Detect which cell encompasses the target text, then output its [X, Y] center coordinate. 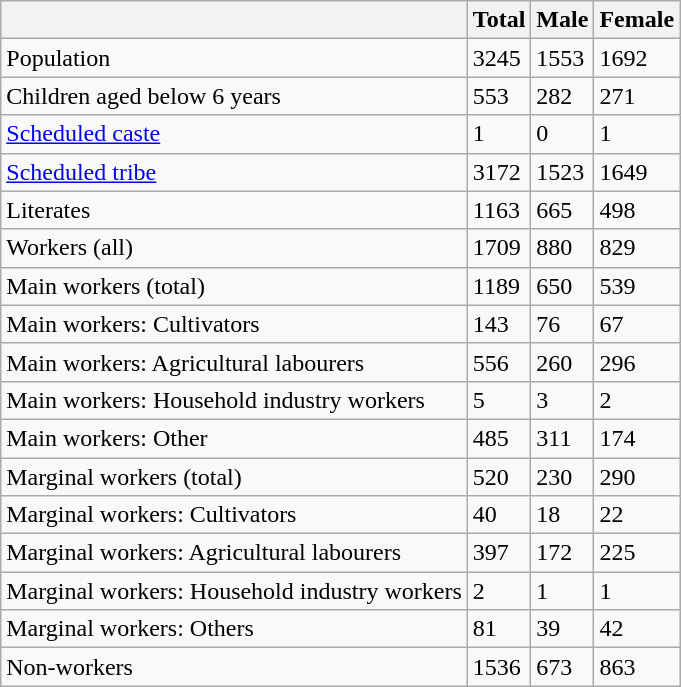
397 [499, 553]
172 [562, 553]
296 [637, 362]
1536 [499, 667]
Total [499, 20]
Marginal workers: Agricultural labourers [234, 553]
498 [637, 210]
Scheduled tribe [234, 172]
3 [562, 400]
42 [637, 629]
1189 [499, 286]
Workers (all) [234, 248]
553 [499, 96]
1649 [637, 172]
3172 [499, 172]
Main workers: Agricultural labourers [234, 362]
Scheduled caste [234, 134]
5 [499, 400]
Marginal workers (total) [234, 477]
1523 [562, 172]
Non-workers [234, 667]
0 [562, 134]
81 [499, 629]
Marginal workers: Others [234, 629]
1163 [499, 210]
485 [499, 438]
Children aged below 6 years [234, 96]
520 [499, 477]
880 [562, 248]
Marginal workers: Household industry workers [234, 591]
1553 [562, 58]
539 [637, 286]
1692 [637, 58]
282 [562, 96]
Literates [234, 210]
863 [637, 667]
271 [637, 96]
67 [637, 324]
Main workers (total) [234, 286]
40 [499, 515]
18 [562, 515]
829 [637, 248]
Main workers: Cultivators [234, 324]
230 [562, 477]
3245 [499, 58]
290 [637, 477]
Main workers: Household industry workers [234, 400]
650 [562, 286]
76 [562, 324]
Female [637, 20]
Main workers: Other [234, 438]
1709 [499, 248]
260 [562, 362]
22 [637, 515]
225 [637, 553]
39 [562, 629]
673 [562, 667]
665 [562, 210]
174 [637, 438]
556 [499, 362]
311 [562, 438]
143 [499, 324]
Male [562, 20]
Marginal workers: Cultivators [234, 515]
Population [234, 58]
